Locate the cell with the specified text and output its (X, Y) center coordinate. 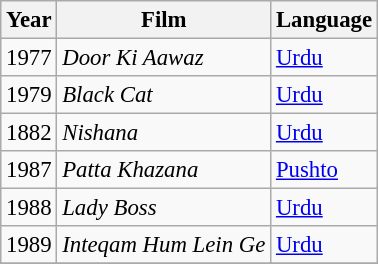
Patta Khazana (164, 170)
1882 (29, 133)
Inteqam Hum Lein Ge (164, 245)
Year (29, 20)
Nishana (164, 133)
Pushto (324, 170)
Lady Boss (164, 208)
Black Cat (164, 95)
1988 (29, 208)
Film (164, 20)
1987 (29, 170)
1989 (29, 245)
Language (324, 20)
1979 (29, 95)
Door Ki Aawaz (164, 58)
1977 (29, 58)
